From the cell containing the given text, extract its center point as [x, y] coordinate. 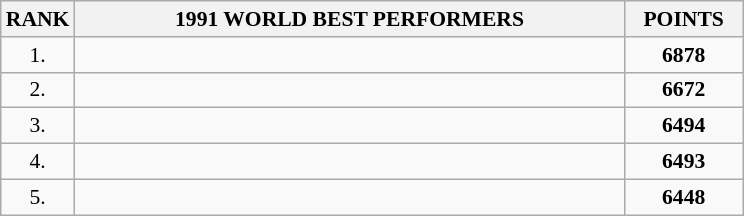
6878 [684, 55]
3. [38, 126]
6494 [684, 126]
4. [38, 162]
6448 [684, 197]
6672 [684, 90]
6493 [684, 162]
1. [38, 55]
1991 WORLD BEST PERFORMERS [349, 19]
2. [38, 90]
POINTS [684, 19]
RANK [38, 19]
5. [38, 197]
